Extract the (X, Y) coordinate from the center of the cell holding the provided text.  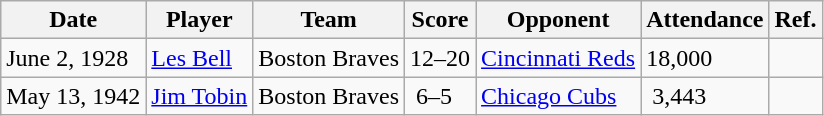
12–20 (440, 58)
Jim Tobin (200, 96)
3,443 (705, 96)
Chicago Cubs (558, 96)
Ref. (796, 20)
June 2, 1928 (74, 58)
Opponent (558, 20)
Les Bell (200, 58)
Team (329, 20)
Player (200, 20)
6–5 (440, 96)
Cincinnati Reds (558, 58)
Attendance (705, 20)
May 13, 1942 (74, 96)
Date (74, 20)
18,000 (705, 58)
Score (440, 20)
